Locate the cell with the specified text and output its (x, y) center coordinate. 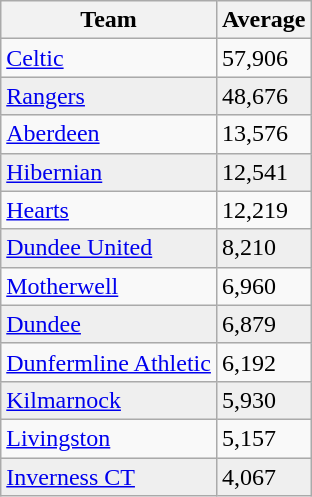
6,960 (264, 286)
Dundee (109, 324)
Team (109, 20)
Rangers (109, 96)
6,192 (264, 362)
Hearts (109, 210)
8,210 (264, 248)
5,930 (264, 400)
Dunfermline Athletic (109, 362)
4,067 (264, 477)
13,576 (264, 134)
Livingston (109, 438)
Kilmarnock (109, 400)
Aberdeen (109, 134)
12,219 (264, 210)
5,157 (264, 438)
Average (264, 20)
Celtic (109, 58)
48,676 (264, 96)
12,541 (264, 172)
Dundee United (109, 248)
57,906 (264, 58)
6,879 (264, 324)
Inverness CT (109, 477)
Motherwell (109, 286)
Hibernian (109, 172)
